Output the (x, y) coordinate of the center of the cell containing the given text.  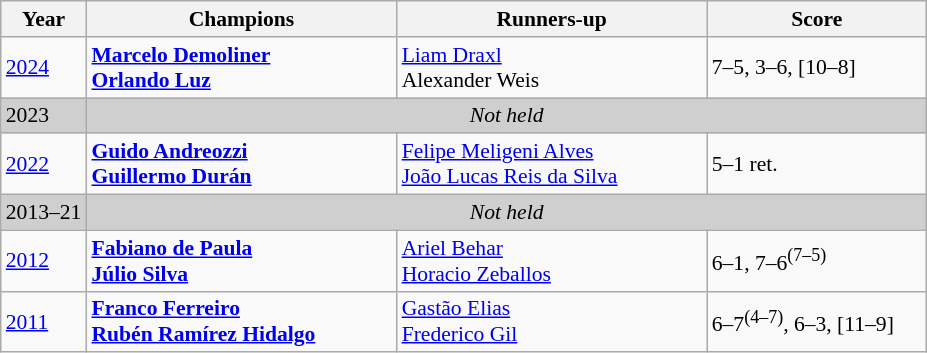
5–1 ret. (817, 164)
Score (817, 19)
2022 (44, 164)
Guido Andreozzi Guillermo Durán (241, 164)
Franco Ferreiro Rubén Ramírez Hidalgo (241, 322)
7–5, 3–6, [10–8] (817, 68)
2013–21 (44, 213)
2012 (44, 260)
Felipe Meligeni Alves João Lucas Reis da Silva (552, 164)
Marcelo Demoliner Orlando Luz (241, 68)
Fabiano de Paula Júlio Silva (241, 260)
2011 (44, 322)
Year (44, 19)
2024 (44, 68)
Runners-up (552, 19)
6–1, 7–6(7–5) (817, 260)
Champions (241, 19)
2023 (44, 116)
6–7(4–7), 6–3, [11–9] (817, 322)
Liam Draxl Alexander Weis (552, 68)
Gastão Elias Frederico Gil (552, 322)
Ariel Behar Horacio Zeballos (552, 260)
